Pinpoint the cell where the given text exists, returning its (X, Y) midpoint coordinate. 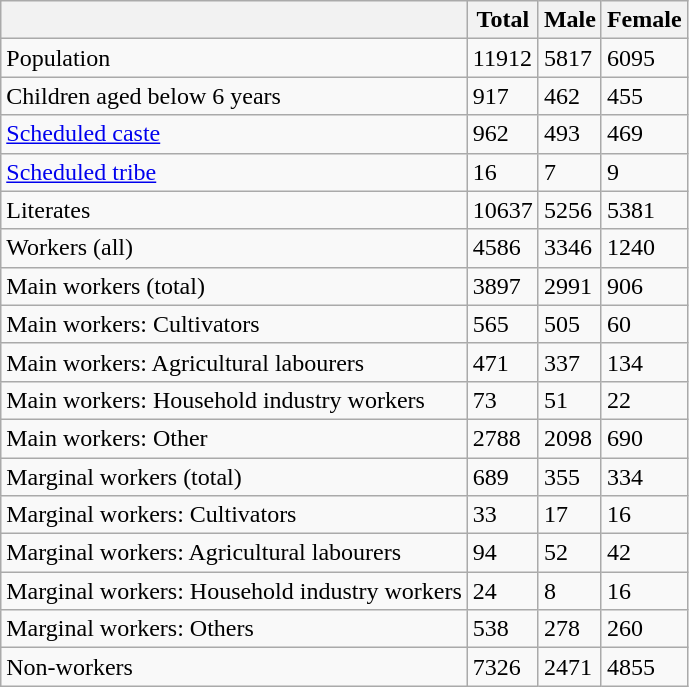
Main workers (total) (234, 286)
134 (644, 362)
3346 (570, 248)
2471 (570, 667)
7 (570, 172)
690 (644, 438)
94 (502, 553)
Total (502, 20)
Main workers: Cultivators (234, 324)
11912 (502, 58)
42 (644, 553)
17 (570, 515)
469 (644, 134)
52 (570, 553)
9 (644, 172)
Scheduled tribe (234, 172)
538 (502, 629)
3897 (502, 286)
Marginal workers (total) (234, 477)
Main workers: Other (234, 438)
5256 (570, 210)
5381 (644, 210)
Marginal workers: Agricultural labourers (234, 553)
906 (644, 286)
7326 (502, 667)
1240 (644, 248)
471 (502, 362)
Main workers: Agricultural labourers (234, 362)
278 (570, 629)
Male (570, 20)
2991 (570, 286)
5817 (570, 58)
2788 (502, 438)
Marginal workers: Cultivators (234, 515)
2098 (570, 438)
Main workers: Household industry workers (234, 400)
355 (570, 477)
33 (502, 515)
Literates (234, 210)
51 (570, 400)
10637 (502, 210)
Non-workers (234, 667)
4586 (502, 248)
493 (570, 134)
689 (502, 477)
505 (570, 324)
6095 (644, 58)
Marginal workers: Household industry workers (234, 591)
22 (644, 400)
24 (502, 591)
Marginal workers: Others (234, 629)
962 (502, 134)
462 (570, 96)
337 (570, 362)
Scheduled caste (234, 134)
73 (502, 400)
Female (644, 20)
4855 (644, 667)
Population (234, 58)
565 (502, 324)
260 (644, 629)
334 (644, 477)
60 (644, 324)
917 (502, 96)
8 (570, 591)
Workers (all) (234, 248)
455 (644, 96)
Children aged below 6 years (234, 96)
